Find where the given text appears and provide that cell's center as (x, y) coordinate. 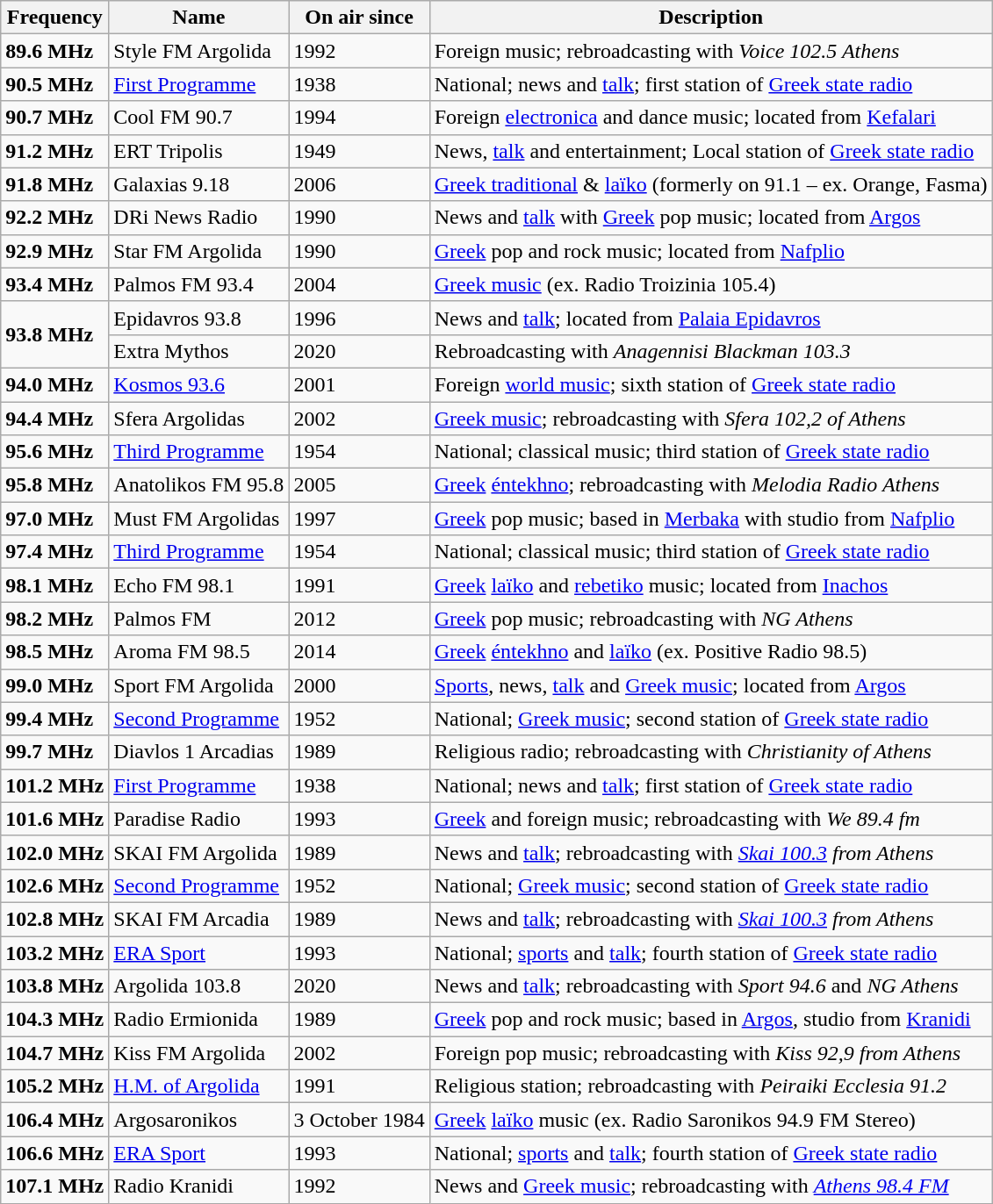
1996 (359, 318)
Greek pop music; based in Merbaka with studio from Nafplio (711, 519)
News, talk and entertainment; Local station of Greek state radio (711, 151)
H.M. of Argolida (198, 1086)
103.2 MHz (54, 952)
2005 (359, 485)
Sfera Argolidas (198, 419)
102.8 MHz (54, 919)
Palmos FM 93.4 (198, 284)
99.7 MHz (54, 752)
Paradise Radio (198, 819)
On air since (359, 18)
Must FM Argolidas (198, 519)
Foreign pop music; rebroadcasting with Kiss 92,9 from Athens (711, 1053)
92.2 MHz (54, 218)
Greek pop and rock music; based in Argos, studio from Kranidi (711, 1020)
93.4 MHz (54, 284)
Frequency (54, 18)
News and Greek music; rebroadcasting with Athens 98.4 FM (711, 1186)
2012 (359, 619)
Greek laïko music (ex. Radio Saronikos 94.9 FM Stereo) (711, 1120)
103.8 MHz (54, 986)
Greek pop and rock music; located from Nafplio (711, 251)
Echo FM 98.1 (198, 585)
Foreign electronica and dance music; located from Kefalari (711, 118)
91.8 MHz (54, 184)
Religious radio; rebroadcasting with Christianity of Athens (711, 752)
3 October 1984 (359, 1120)
90.7 MHz (54, 118)
107.1 MHz (54, 1186)
Greek music; rebroadcasting with Sfera 102,2 of Athens (711, 419)
94.4 MHz (54, 419)
1949 (359, 151)
Galaxias 9.18 (198, 184)
Extra Mythos (198, 351)
101.2 MHz (54, 785)
Rebroadcasting with Anagennisi Blackman 103.3 (711, 351)
Cool FM 90.7 (198, 118)
Argolida 103.8 (198, 986)
106.6 MHz (54, 1153)
Greek éntekhno and laïko (ex. Positive Radio 98.5) (711, 652)
102.0 MHz (54, 852)
Aroma FM 98.5 (198, 652)
Sports, news, talk and Greek music; located from Argos (711, 685)
104.7 MHz (54, 1053)
Star FM Argolida (198, 251)
89.6 MHz (54, 51)
ERT Tripolis (198, 151)
2004 (359, 284)
Palmos FM (198, 619)
Greek music (ex. Radio Troizinia 105.4) (711, 284)
104.3 MHz (54, 1020)
Greek traditional & laïko (formerly on 91.1 – ex. Orange, Fasma) (711, 184)
Kosmos 93.6 (198, 384)
Greek pop music; rebroadcasting with NG Athens (711, 619)
Radio Kranidi (198, 1186)
97.0 MHz (54, 519)
DRi News Radio (198, 218)
Religious station; rebroadcasting with Peiraiki Ecclesia 91.2 (711, 1086)
Epidavros 93.8 (198, 318)
102.6 MHz (54, 885)
91.2 MHz (54, 151)
Description (711, 18)
98.1 MHz (54, 585)
2014 (359, 652)
1994 (359, 118)
Kiss FM Argolida (198, 1053)
Greek laïko and rebetiko music; located from Inachos (711, 585)
SKAI FM Argolida (198, 852)
Sport FM Argolida (198, 685)
90.5 MHz (54, 84)
Greek and foreign music; rebroadcasting with We 89.4 fm (711, 819)
Foreign world music; sixth station of Greek state radio (711, 384)
News and talk with Greek pop music; located from Argos (711, 218)
Foreign music; rebroadcasting with Voice 102.5 Athens (711, 51)
News and talk; located from Palaia Epidavros (711, 318)
99.4 MHz (54, 719)
98.5 MHz (54, 652)
1997 (359, 519)
News and talk; rebroadcasting with Sport 94.6 and NG Athens (711, 986)
Diavlos 1 Arcadias (198, 752)
94.0 MHz (54, 384)
95.6 MHz (54, 452)
SKAI FM Arcadia (198, 919)
101.6 MHz (54, 819)
Argosaronikos (198, 1120)
Anatolikos FM 95.8 (198, 485)
95.8 MHz (54, 485)
92.9 MHz (54, 251)
Radio Ermionida (198, 1020)
99.0 MHz (54, 685)
93.8 MHz (54, 334)
105.2 MHz (54, 1086)
Name (198, 18)
2000 (359, 685)
2001 (359, 384)
Style FM Argolida (198, 51)
98.2 MHz (54, 619)
Greek éntekhno; rebroadcasting with Melodia Radio Athens (711, 485)
106.4 MHz (54, 1120)
2006 (359, 184)
97.4 MHz (54, 552)
